Output the [x, y] coordinate of the center of the cell containing the given text.  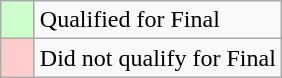
Qualified for Final [158, 20]
Did not qualify for Final [158, 58]
